Locate the cell with the specified text and output its [X, Y] center coordinate. 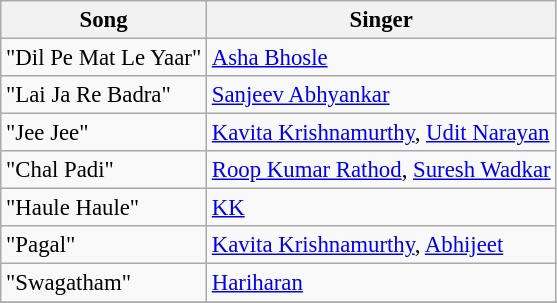
"Chal Padi" [104, 170]
"Haule Haule" [104, 208]
Hariharan [380, 283]
"Swagatham" [104, 283]
Asha Bhosle [380, 58]
"Pagal" [104, 245]
Singer [380, 20]
KK [380, 208]
Song [104, 20]
Kavita Krishnamurthy, Udit Narayan [380, 133]
"Dil Pe Mat Le Yaar" [104, 58]
Kavita Krishnamurthy, Abhijeet [380, 245]
"Jee Jee" [104, 133]
Sanjeev Abhyankar [380, 95]
Roop Kumar Rathod, Suresh Wadkar [380, 170]
"Lai Ja Re Badra" [104, 95]
